Find where the given text appears and provide that cell's center as (x, y) coordinate. 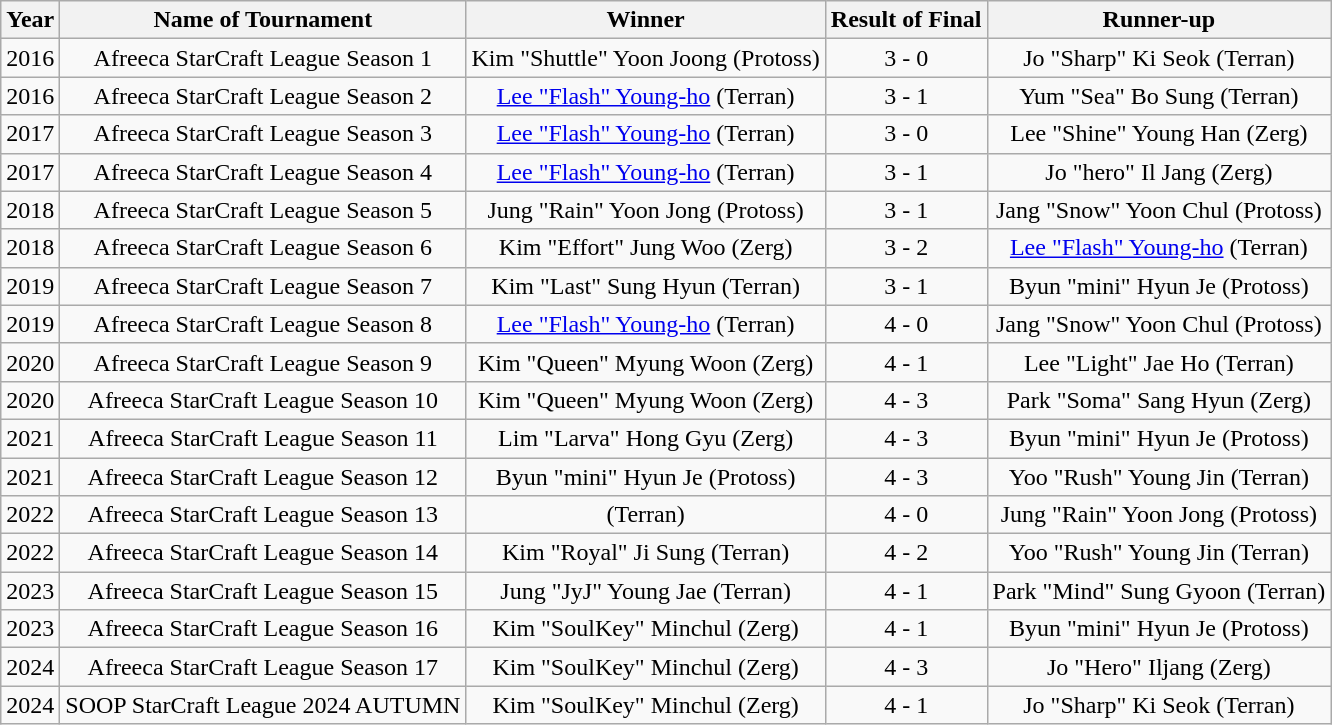
Lee "Shine" Young Han (Zerg) (1159, 134)
Jung "JyJ" Young Jae (Terran) (646, 591)
Afreeca StarCraft League Season 11 (263, 438)
Afreeca StarCraft League Season 13 (263, 515)
(Terran) (646, 515)
Kim "Effort" Jung Woo (Zerg) (646, 248)
Jo "Hero" Iljang (Zerg) (1159, 667)
Winner (646, 20)
Jo "hero" Il Jang (Zerg) (1159, 172)
3 - 2 (906, 248)
Afreeca StarCraft League Season 15 (263, 591)
Afreeca StarCraft League Season 4 (263, 172)
Afreeca StarCraft League Season 1 (263, 58)
SOOP StarCraft League 2024 AUTUMN (263, 705)
Afreeca StarCraft League Season 8 (263, 324)
Afreeca StarCraft League Season 2 (263, 96)
Afreeca StarCraft League Season 7 (263, 286)
Name of Tournament (263, 20)
Afreeca StarCraft League Season 10 (263, 400)
Year (30, 20)
Lee "Light" Jae Ho (Terran) (1159, 362)
Afreeca StarCraft League Season 3 (263, 134)
Park "Mind" Sung Gyoon (Terran) (1159, 591)
Kim "Shuttle" Yoon Joong (Protoss) (646, 58)
Yum "Sea" Bo Sung (Terran) (1159, 96)
Afreeca StarCraft League Season 12 (263, 477)
Park "Soma" Sang Hyun (Zerg) (1159, 400)
Afreeca StarCraft League Season 17 (263, 667)
Afreeca StarCraft League Season 6 (263, 248)
Afreeca StarCraft League Season 9 (263, 362)
Runner-up (1159, 20)
Kim "Royal" Ji Sung (Terran) (646, 553)
Afreeca StarCraft League Season 16 (263, 629)
Kim "Last" Sung Hyun (Terran) (646, 286)
Lim "Larva" Hong Gyu (Zerg) (646, 438)
Afreeca StarCraft League Season 14 (263, 553)
4 - 2 (906, 553)
Afreeca StarCraft League Season 5 (263, 210)
Result of Final (906, 20)
